Extract the [x, y] coordinate from the center of the cell holding the provided text.  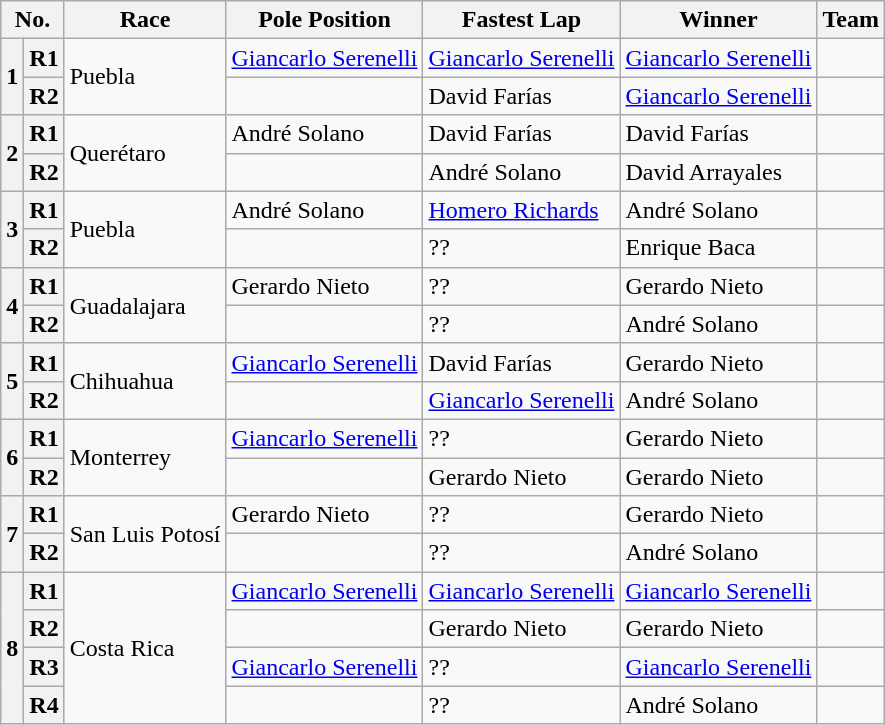
R3 [44, 667]
Querétaro [145, 153]
Enrique Baca [718, 248]
Pole Position [324, 20]
7 [12, 534]
Winner [718, 20]
Costa Rica [145, 648]
1 [12, 77]
San Luis Potosí [145, 534]
David Arrayales [718, 172]
5 [12, 381]
3 [12, 229]
2 [12, 153]
Fastest Lap [522, 20]
Race [145, 20]
R4 [44, 705]
Chihuahua [145, 381]
6 [12, 457]
Guadalajara [145, 305]
Monterrey [145, 457]
Homero Richards [522, 210]
4 [12, 305]
Team [851, 20]
8 [12, 648]
No. [32, 20]
